Return (x, y) of the center of cell containing provided text 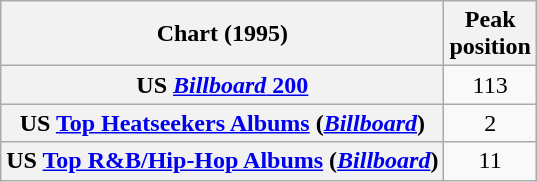
2 (490, 123)
US Billboard 200 (222, 85)
113 (490, 85)
Peak position (490, 34)
US Top R&B/Hip-Hop Albums (Billboard) (222, 161)
US Top Heatseekers Albums (Billboard) (222, 123)
Chart (1995) (222, 34)
11 (490, 161)
